Return [X, Y] of the center of cell containing provided text 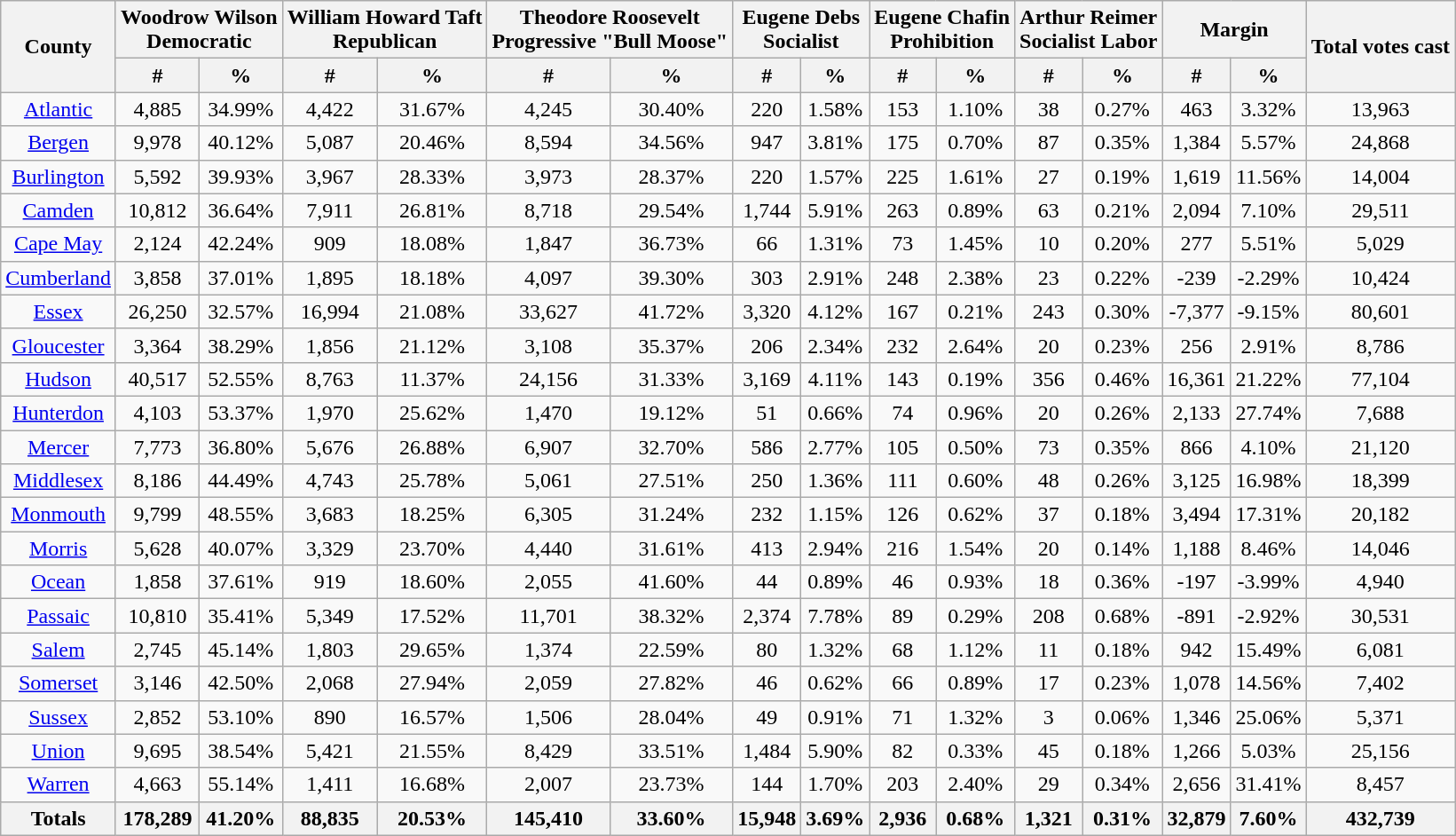
2.94% [836, 548]
33.60% [671, 818]
4,245 [548, 109]
39.93% [240, 177]
26.81% [432, 210]
44.49% [240, 481]
1,266 [1196, 751]
William Howard TaftRepublican [385, 30]
77,104 [1381, 379]
45.14% [240, 650]
167 [903, 312]
80 [767, 650]
17 [1049, 683]
16,994 [330, 312]
44 [767, 582]
303 [767, 278]
4,440 [548, 548]
206 [767, 345]
919 [330, 582]
25.62% [432, 413]
16.98% [1269, 481]
5,628 [157, 548]
4,940 [1381, 582]
40.07% [240, 548]
5,592 [157, 177]
48 [1049, 481]
0.33% [976, 751]
11.37% [432, 379]
14,046 [1381, 548]
356 [1049, 379]
0.93% [976, 582]
5.91% [836, 210]
0.66% [836, 413]
1.12% [976, 650]
16,361 [1196, 379]
8,594 [548, 143]
1,188 [1196, 548]
1,506 [548, 717]
2,124 [157, 244]
5,349 [330, 616]
Arthur ReimerSocialist Labor [1089, 30]
4,743 [330, 481]
20.46% [432, 143]
5,676 [330, 446]
38.32% [671, 616]
2.38% [976, 278]
21.08% [432, 312]
413 [767, 548]
866 [1196, 446]
153 [903, 109]
30.40% [671, 109]
9,799 [157, 515]
18.08% [432, 244]
0.22% [1122, 278]
31.33% [671, 379]
41.20% [240, 818]
2,374 [767, 616]
31.61% [671, 548]
1,847 [548, 244]
7,773 [157, 446]
24,868 [1381, 143]
5.90% [836, 751]
1,856 [330, 345]
3,108 [548, 345]
8,457 [1381, 785]
55.14% [240, 785]
29.65% [432, 650]
Monmouth [59, 515]
0.96% [976, 413]
35.41% [240, 616]
2,852 [157, 717]
1,470 [548, 413]
250 [767, 481]
Morris [59, 548]
5,371 [1381, 717]
3,320 [767, 312]
1,858 [157, 582]
4,885 [157, 109]
8,429 [548, 751]
1.58% [836, 109]
74 [903, 413]
5,087 [330, 143]
37.01% [240, 278]
Union [59, 751]
20.53% [432, 818]
1,803 [330, 650]
Essex [59, 312]
1,411 [330, 785]
48.55% [240, 515]
Totals [59, 818]
1.61% [976, 177]
33.51% [671, 751]
41.72% [671, 312]
3 [1049, 717]
21.12% [432, 345]
34.99% [240, 109]
18.18% [432, 278]
31.24% [671, 515]
14,004 [1381, 177]
Woodrow WilsonDemocratic [199, 30]
143 [903, 379]
5.03% [1269, 751]
35.37% [671, 345]
8,786 [1381, 345]
175 [903, 143]
36.64% [240, 210]
1,744 [767, 210]
5.57% [1269, 143]
1.70% [836, 785]
23 [1049, 278]
463 [1196, 109]
0.70% [976, 143]
28.33% [432, 177]
82 [903, 751]
1,346 [1196, 717]
38 [1049, 109]
1,619 [1196, 177]
27.94% [432, 683]
26.88% [432, 446]
2.77% [836, 446]
-197 [1196, 582]
39.30% [671, 278]
1.57% [836, 177]
68 [903, 650]
2,055 [548, 582]
3,169 [767, 379]
3,683 [330, 515]
0.27% [1122, 109]
1,384 [1196, 143]
25,156 [1381, 751]
1,374 [548, 650]
Atlantic [59, 109]
4,103 [157, 413]
40,517 [157, 379]
4,097 [548, 278]
27.74% [1269, 413]
42.24% [240, 244]
890 [330, 717]
Salem [59, 650]
37.61% [240, 582]
21,120 [1381, 446]
45 [1049, 751]
Camden [59, 210]
2,745 [157, 650]
909 [330, 244]
27.51% [671, 481]
71 [903, 717]
29,511 [1381, 210]
8,763 [330, 379]
5,029 [1381, 244]
25.78% [432, 481]
Cape May [59, 244]
8,718 [548, 210]
2,656 [1196, 785]
2,068 [330, 683]
1,321 [1049, 818]
3,329 [330, 548]
8,186 [157, 481]
6,081 [1381, 650]
36.73% [671, 244]
-7,377 [1196, 312]
1.10% [976, 109]
17.52% [432, 616]
21.55% [432, 751]
2,059 [548, 683]
942 [1196, 650]
7.60% [1269, 818]
80,601 [1381, 312]
3,973 [548, 177]
2,007 [548, 785]
24,156 [548, 379]
3,146 [157, 683]
15,948 [767, 818]
4.10% [1269, 446]
1,078 [1196, 683]
Margin [1234, 30]
8.46% [1269, 548]
432,739 [1381, 818]
29.54% [671, 210]
2,936 [903, 818]
49 [767, 717]
18 [1049, 582]
9,978 [157, 143]
89 [903, 616]
1.54% [976, 548]
53.10% [240, 717]
10 [1049, 244]
4.11% [836, 379]
105 [903, 446]
51 [767, 413]
Ocean [59, 582]
18.25% [432, 515]
3,967 [330, 177]
36.80% [240, 446]
0.29% [976, 616]
263 [903, 210]
13,963 [1381, 109]
145,410 [548, 818]
27.82% [671, 683]
Theodore RooseveltProgressive "Bull Moose" [610, 30]
0.34% [1122, 785]
County [59, 46]
10,424 [1381, 278]
1.31% [836, 244]
4,422 [330, 109]
7,402 [1381, 683]
17.31% [1269, 515]
16.68% [432, 785]
28.04% [671, 717]
14.56% [1269, 683]
243 [1049, 312]
3,364 [157, 345]
1,895 [330, 278]
38.54% [240, 751]
-3.99% [1269, 582]
-239 [1196, 278]
225 [903, 177]
144 [767, 785]
256 [1196, 345]
203 [903, 785]
23.70% [432, 548]
10,812 [157, 210]
208 [1049, 616]
2,133 [1196, 413]
11,701 [548, 616]
23.73% [671, 785]
41.60% [671, 582]
7.10% [1269, 210]
1,484 [767, 751]
Passaic [59, 616]
38.29% [240, 345]
37 [1049, 515]
9,695 [157, 751]
4,663 [157, 785]
0.31% [1122, 818]
30,531 [1381, 616]
1.45% [976, 244]
Sussex [59, 717]
947 [767, 143]
88,835 [330, 818]
126 [903, 515]
5.51% [1269, 244]
Total votes cast [1381, 46]
32.70% [671, 446]
0.60% [976, 481]
28.37% [671, 177]
2,094 [1196, 210]
3.81% [836, 143]
3,494 [1196, 515]
3,858 [157, 278]
22.59% [671, 650]
5,061 [548, 481]
178,289 [157, 818]
1.15% [836, 515]
Bergen [59, 143]
248 [903, 278]
33,627 [548, 312]
25.06% [1269, 717]
32.57% [240, 312]
42.50% [240, 683]
216 [903, 548]
63 [1049, 210]
-891 [1196, 616]
3,125 [1196, 481]
111 [903, 481]
7,911 [330, 210]
34.56% [671, 143]
27 [1049, 177]
3.32% [1269, 109]
Hunterdon [59, 413]
15.49% [1269, 650]
Eugene ChafinProhibition [942, 30]
-9.15% [1269, 312]
0.14% [1122, 548]
4.12% [836, 312]
Hudson [59, 379]
2.64% [976, 345]
19.12% [671, 413]
40.12% [240, 143]
0.36% [1122, 582]
10,810 [157, 616]
32,879 [1196, 818]
31.67% [432, 109]
Middlesex [59, 481]
0.06% [1122, 717]
16.57% [432, 717]
0.91% [836, 717]
Mercer [59, 446]
87 [1049, 143]
52.55% [240, 379]
20,182 [1381, 515]
53.37% [240, 413]
0.30% [1122, 312]
26,250 [157, 312]
Gloucester [59, 345]
18,399 [1381, 481]
277 [1196, 244]
7,688 [1381, 413]
31.41% [1269, 785]
586 [767, 446]
11.56% [1269, 177]
Cumberland [59, 278]
Somerset [59, 683]
0.46% [1122, 379]
21.22% [1269, 379]
29 [1049, 785]
11 [1049, 650]
-2.92% [1269, 616]
0.50% [976, 446]
3.69% [836, 818]
0.20% [1122, 244]
6,907 [548, 446]
2.34% [836, 345]
2.40% [976, 785]
Warren [59, 785]
7.78% [836, 616]
1,970 [330, 413]
-2.29% [1269, 278]
Burlington [59, 177]
18.60% [432, 582]
5,421 [330, 751]
6,305 [548, 515]
Eugene DebsSocialist [801, 30]
1.36% [836, 481]
